Return [X, Y] of the center of cell containing provided text 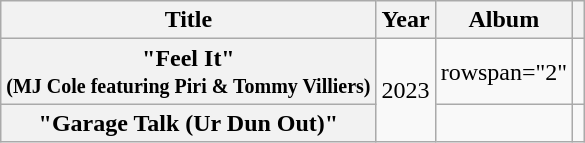
"Feel It"(MJ Cole featuring Piri & Tommy Villiers) [188, 72]
"Garage Talk (Ur Dun Out)" [188, 123]
Title [188, 20]
Year [406, 20]
2023 [406, 90]
Album [504, 20]
rowspan="2" [504, 72]
